Identify which cell holds the provided text, then report its (X, Y) central coordinate. 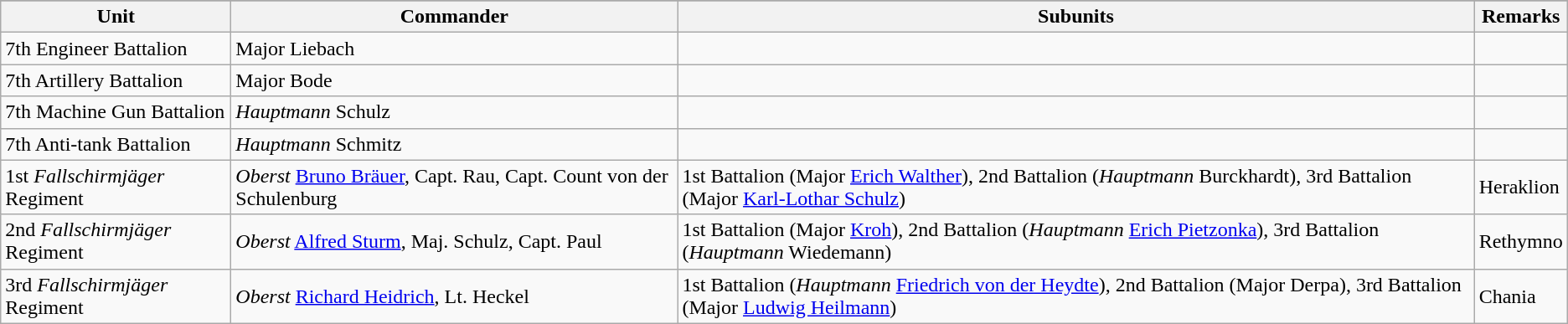
Major Bode (454, 80)
Major Liebach (454, 49)
7th Artillery Battalion (116, 80)
1st Fallschirmjäger Regiment (116, 188)
1st Battalion (Major Kroh), 2nd Battalion (Hauptmann Erich Pietzonka), 3rd Battalion (Hauptmann Wiedemann) (1075, 241)
Hauptmann Schulz (454, 112)
3rd Fallschirmjäger Regiment (116, 296)
Subunits (1075, 17)
7th Machine Gun Battalion (116, 112)
Hauptmann Schmitz (454, 144)
1st Battalion (Major Erich Walther), 2nd Battalion (Hauptmann Burckhardt), 3rd Battalion (Major Karl-Lothar Schulz) (1075, 188)
7th Anti-tank Battalion (116, 144)
2nd Fallschirmjäger Regiment (116, 241)
Rethymno (1521, 241)
7th Engineer Battalion (116, 49)
Oberst Richard Heidrich, Lt. Heckel (454, 296)
Heraklion (1521, 188)
1st Battalion (Hauptmann Friedrich von der Heydte), 2nd Battalion (Major Derpa), 3rd Battalion (Major Ludwig Heilmann) (1075, 296)
Oberst Bruno Bräuer, Capt. Rau, Capt. Count von der Schulenburg (454, 188)
Unit (116, 17)
Oberst Alfred Sturm, Maj. Schulz, Capt. Paul (454, 241)
Chania (1521, 296)
Remarks (1521, 17)
Commander (454, 17)
